For the text-containing cell, return its midpoint in [X, Y] coordinate format. 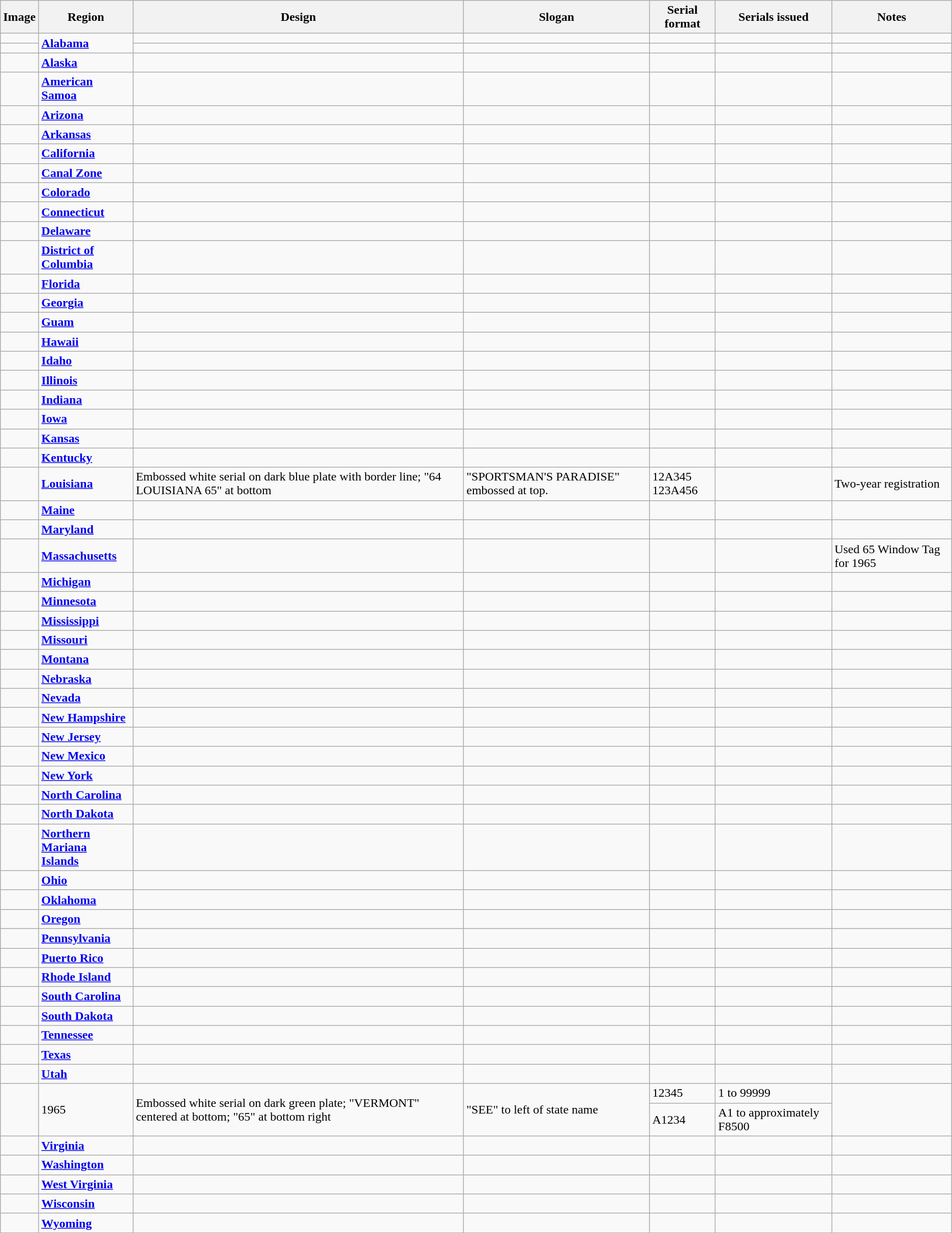
Serials issued [774, 17]
Georgia [86, 303]
1 to 99999 [774, 1093]
Connecticut [86, 212]
"SPORTSMAN'S PARADISE" embossed at top. [556, 484]
New Hampshire [86, 717]
Arizona [86, 115]
California [86, 154]
Arkansas [86, 134]
Florida [86, 283]
Puerto Rico [86, 957]
Hawaii [86, 342]
North Carolina [86, 795]
Alabama [86, 43]
Delaware [86, 231]
Louisiana [86, 484]
Maine [86, 510]
12A345123A456 [682, 484]
Embossed white serial on dark blue plate with border line; "64 LOUISIANA 65" at bottom [299, 484]
A1234 [682, 1120]
Tennessee [86, 1035]
Oklahoma [86, 899]
Maryland [86, 529]
Idaho [86, 361]
Design [299, 17]
Wyoming [86, 1223]
West Virginia [86, 1184]
Virginia [86, 1146]
Nevada [86, 698]
Region [86, 17]
Kentucky [86, 458]
South Dakota [86, 1016]
Alaska [86, 63]
Massachusetts [86, 555]
Nebraska [86, 679]
Embossed white serial on dark green plate; "VERMONT" centered at bottom; "65" at bottom right [299, 1109]
Image [19, 17]
Texas [86, 1055]
Colorado [86, 192]
North Dakota [86, 814]
Michigan [86, 582]
Used 65 Window Tag for 1965 [891, 555]
Minnesota [86, 601]
Mississippi [86, 621]
Kansas [86, 438]
Two-year registration [891, 484]
Ohio [86, 880]
Illinois [86, 380]
Missouri [86, 640]
Canal Zone [86, 173]
Rhode Island [86, 977]
American Samoa [86, 88]
12345 [682, 1093]
District ofColumbia [86, 257]
New Mexico [86, 756]
Notes [891, 17]
Serial format [682, 17]
Utah [86, 1074]
Indiana [86, 400]
A1 to approximately F8500 [774, 1120]
Iowa [86, 419]
Guam [86, 322]
Pennsylvania [86, 938]
South Carolina [86, 997]
New Jersey [86, 737]
Northern Mariana Islands [86, 847]
Oregon [86, 919]
Montana [86, 659]
1965 [86, 1109]
"SEE" to left of state name [556, 1109]
New York [86, 775]
Wisconsin [86, 1204]
Washington [86, 1165]
Slogan [556, 17]
